For the text-containing cell, return its midpoint in (X, Y) coordinate format. 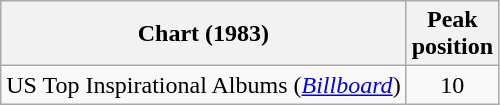
10 (452, 85)
Peakposition (452, 34)
Chart (1983) (204, 34)
US Top Inspirational Albums (Billboard) (204, 85)
